For the text-containing cell, return its midpoint in (x, y) coordinate format. 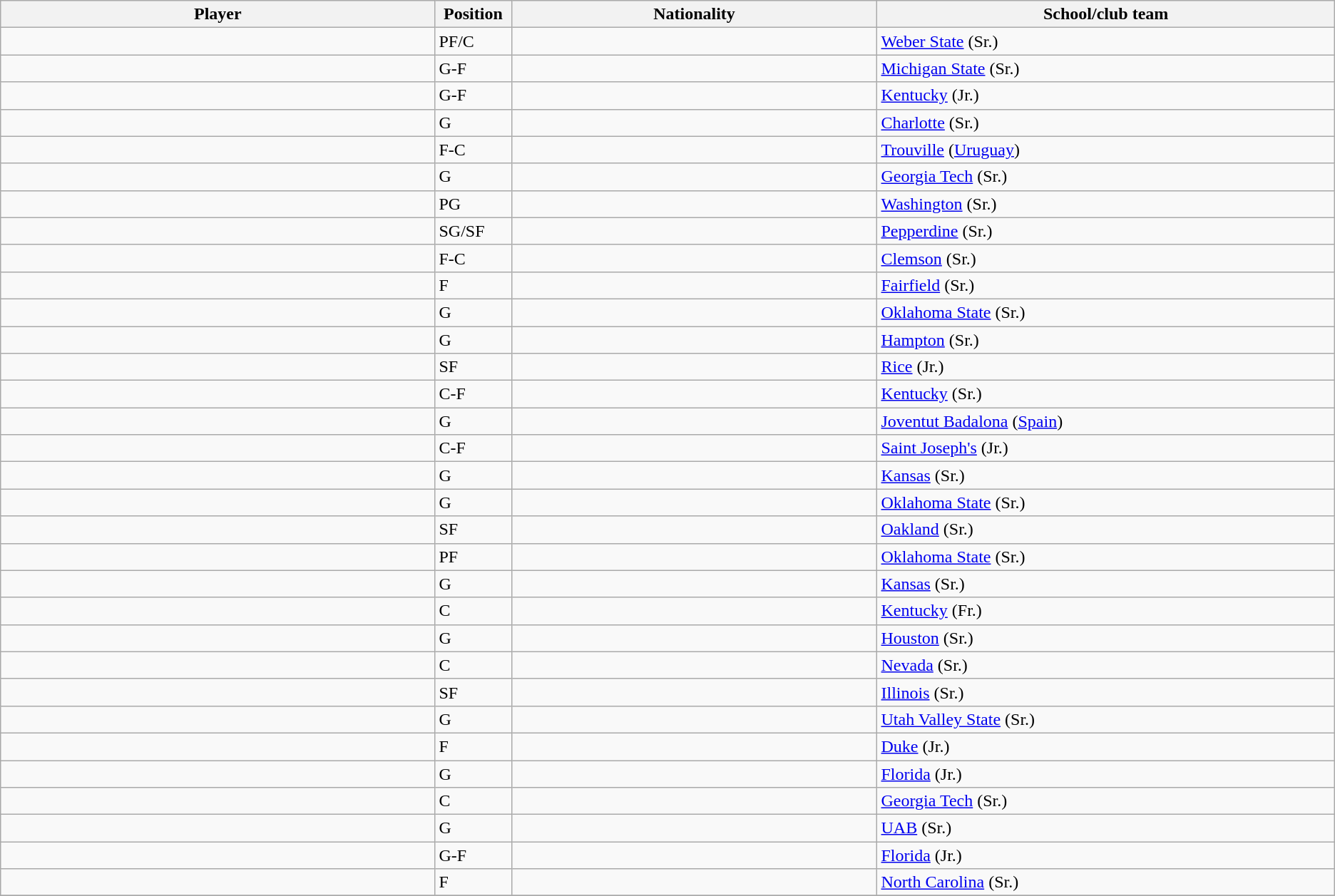
Hampton (Sr.) (1105, 340)
Nationality (695, 14)
UAB (Sr.) (1105, 828)
Clemson (Sr.) (1105, 258)
Rice (Jr.) (1105, 367)
Kentucky (Jr.) (1105, 96)
Saint Joseph's (Jr.) (1105, 448)
PF (474, 557)
SG/SF (474, 231)
Oakland (Sr.) (1105, 530)
Houston (Sr.) (1105, 638)
Trouville (Uruguay) (1105, 150)
Washington (Sr.) (1105, 204)
Joventut Badalona (Spain) (1105, 421)
Nevada (Sr.) (1105, 665)
School/club team (1105, 14)
Charlotte (Sr.) (1105, 123)
PF/C (474, 41)
Player (218, 14)
PG (474, 204)
Illinois (Sr.) (1105, 692)
Fairfield (Sr.) (1105, 285)
Michigan State (Sr.) (1105, 68)
North Carolina (Sr.) (1105, 882)
Kentucky (Fr.) (1105, 611)
Kentucky (Sr.) (1105, 394)
Weber State (Sr.) (1105, 41)
Pepperdine (Sr.) (1105, 231)
Position (474, 14)
Duke (Jr.) (1105, 746)
Utah Valley State (Sr.) (1105, 719)
